Extract the [x, y] coordinate from the center of the cell holding the provided text.  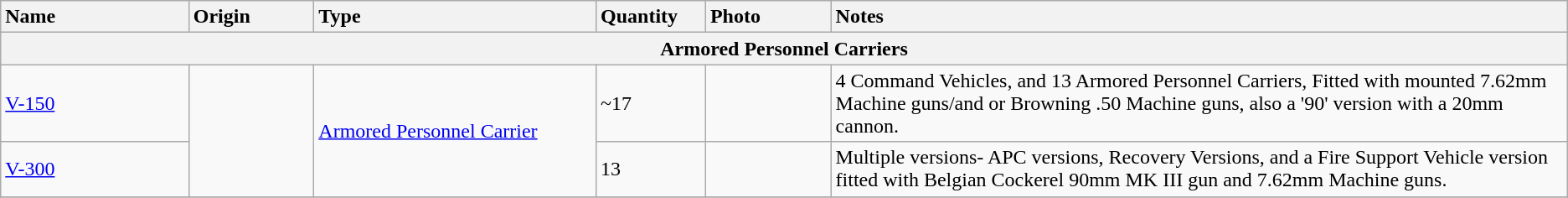
V-300 [95, 169]
Notes [1199, 17]
~17 [650, 103]
Name [95, 17]
Armored Personnel Carrier [456, 131]
Type [456, 17]
Quantity [650, 17]
Photo [768, 17]
13 [650, 169]
V-150 [95, 103]
Armored Personnel Carriers [784, 49]
Origin [251, 17]
